Pinpoint the cell where the given text exists, returning its (X, Y) midpoint coordinate. 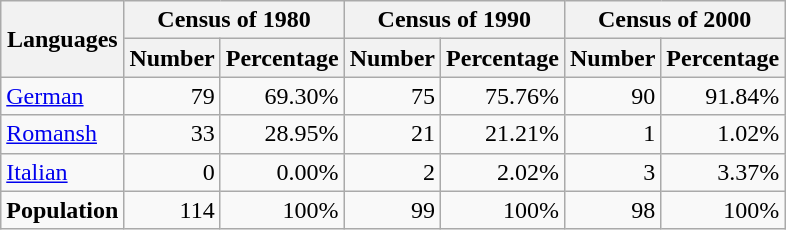
1.02% (723, 134)
2 (392, 172)
75.76% (503, 96)
3.37% (723, 172)
Romansh (62, 134)
98 (612, 210)
90 (612, 96)
0.00% (282, 172)
28.95% (282, 134)
21.21% (503, 134)
21 (392, 134)
69.30% (282, 96)
79 (172, 96)
1 (612, 134)
Census of 1990 (454, 20)
99 (392, 210)
2.02% (503, 172)
91.84% (723, 96)
0 (172, 172)
33 (172, 134)
Population (62, 210)
Languages (62, 39)
Italian (62, 172)
3 (612, 172)
Census of 2000 (674, 20)
German (62, 96)
114 (172, 210)
Census of 1980 (234, 20)
75 (392, 96)
